Return the (X, Y) coordinate for the center point of the cell that contains the specified text.  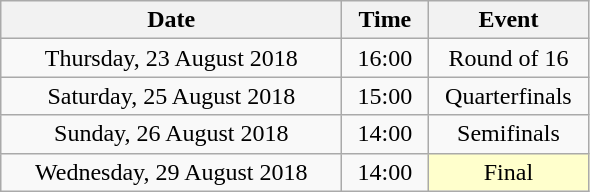
Wednesday, 29 August 2018 (172, 172)
Sunday, 26 August 2018 (172, 134)
Quarterfinals (508, 96)
15:00 (385, 96)
Date (172, 20)
Final (508, 172)
Semifinals (508, 134)
Thursday, 23 August 2018 (172, 58)
Round of 16 (508, 58)
Saturday, 25 August 2018 (172, 96)
Time (385, 20)
Event (508, 20)
16:00 (385, 58)
